Output the (x, y) coordinate of the center of the cell containing the given text.  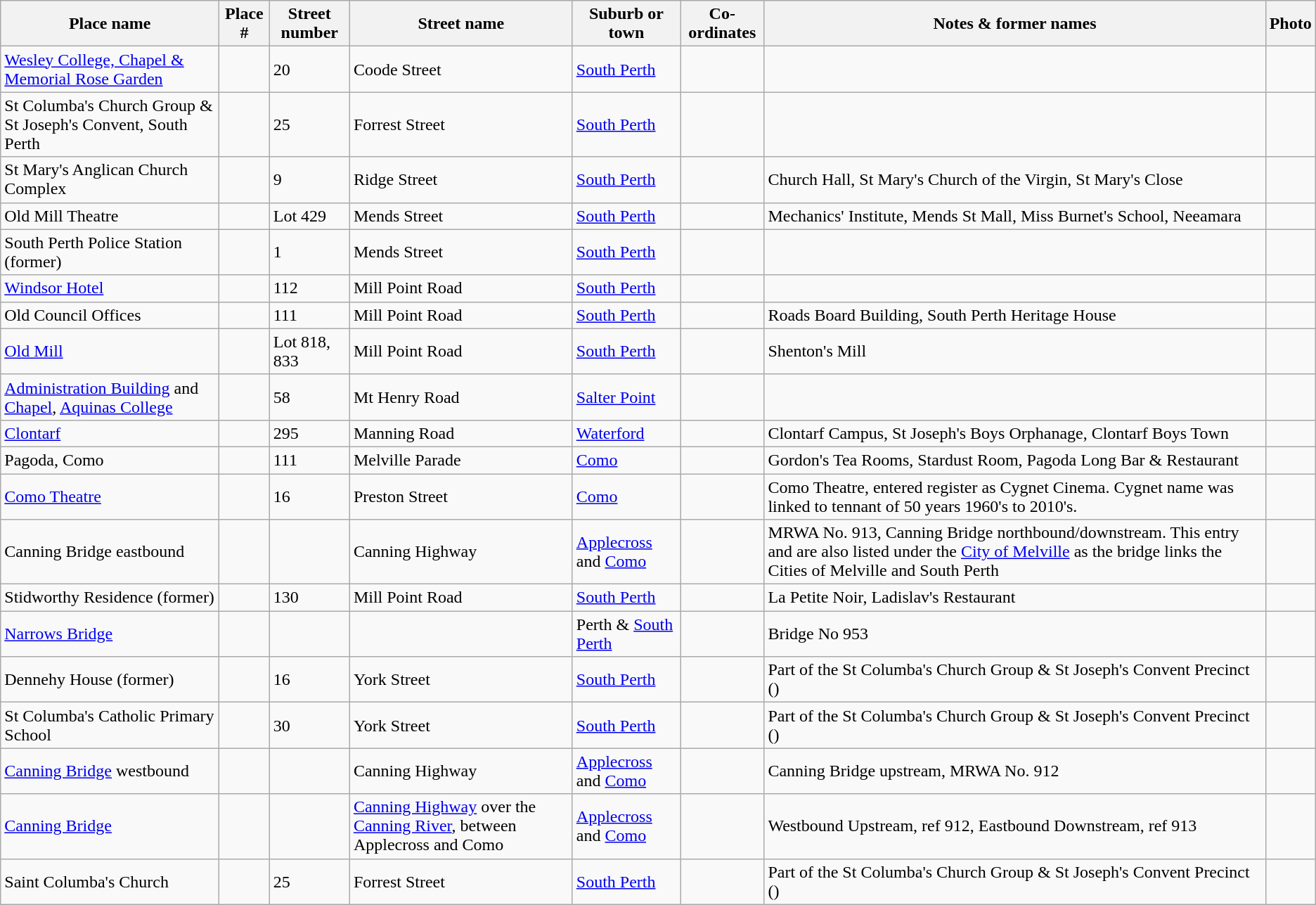
Shenton's Mill (1015, 352)
Stidworthy Residence (former) (110, 598)
Wesley College, Chapel & Memorial Rose Garden (110, 69)
Co-ordinates (723, 24)
9 (309, 180)
Roads Board Building, South Perth Heritage House (1015, 315)
Manning Road (461, 433)
Old Mill (110, 352)
Old Mill Theatre (110, 216)
Clontarf (110, 433)
Suburb or town (626, 24)
Bridge No 953 (1015, 634)
Mechanics' Institute, Mends St Mall, Miss Burnet's School, Neeamara (1015, 216)
58 (309, 397)
Narrows Bridge (110, 634)
Church Hall, St Mary's Church of the Virgin, St Mary's Close (1015, 180)
St Columba's Catholic Primary School (110, 726)
1 (309, 252)
Coode Street (461, 69)
Como Theatre, entered register as Cygnet Cinema. Cygnet name was linked to tennant of 50 years 1960's to 2010's. (1015, 496)
295 (309, 433)
Como Theatre (110, 496)
Pagoda, Como (110, 460)
130 (309, 598)
Ridge Street (461, 180)
Perth & South Perth (626, 634)
Salter Point (626, 397)
Lot 429 (309, 216)
La Petite Noir, Ladislav's Restaurant (1015, 598)
St Mary's Anglican Church Complex (110, 180)
Canning Bridge eastbound (110, 552)
Saint Columba's Church (110, 882)
Dennehy House (former) (110, 679)
Preston Street (461, 496)
South Perth Police Station (former) (110, 252)
30 (309, 726)
Street name (461, 24)
Canning Bridge (110, 826)
Notes & former names (1015, 24)
Place # (245, 24)
Canning Bridge upstream, MRWA No. 912 (1015, 771)
Photo (1291, 24)
St Columba's Church Group & St Joseph's Convent, South Perth (110, 124)
Old Council Offices (110, 315)
112 (309, 288)
Administration Building and Chapel, Aquinas College (110, 397)
Waterford (626, 433)
Gordon's Tea Rooms, Stardust Room, Pagoda Long Bar & Restaurant (1015, 460)
Clontarf Campus, St Joseph's Boys Orphanage, Clontarf Boys Town (1015, 433)
Windsor Hotel (110, 288)
Street number (309, 24)
20 (309, 69)
Westbound Upstream, ref 912, Eastbound Downstream, ref 913 (1015, 826)
Lot 818, 833 (309, 352)
Canning Highway over the Canning River, between Applecross and Como (461, 826)
Canning Bridge westbound (110, 771)
Melville Parade (461, 460)
Place name (110, 24)
Mt Henry Road (461, 397)
